Detect which cell encompasses the target text, then output its (x, y) center coordinate. 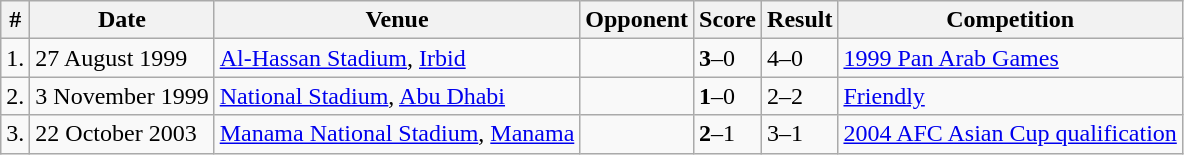
Opponent (637, 20)
2–2 (800, 96)
27 August 1999 (122, 58)
4–0 (800, 58)
Score (728, 20)
3. (16, 134)
National Stadium, Abu Dhabi (397, 96)
22 October 2003 (122, 134)
Date (122, 20)
3–1 (800, 134)
3 November 1999 (122, 96)
Al-Hassan Stadium, Irbid (397, 58)
Friendly (1010, 96)
# (16, 20)
Manama National Stadium, Manama (397, 134)
1999 Pan Arab Games (1010, 58)
2. (16, 96)
2–1 (728, 134)
2004 AFC Asian Cup qualification (1010, 134)
Result (800, 20)
3–0 (728, 58)
1. (16, 58)
Venue (397, 20)
1–0 (728, 96)
Competition (1010, 20)
